Capture the cell that displays the provided text and extract its [x, y] central coordinate. 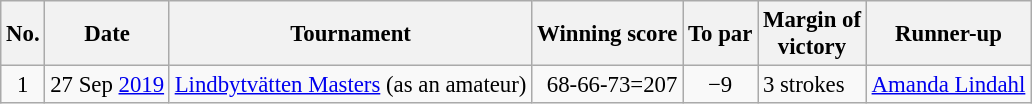
Date [107, 34]
68-66-73=207 [608, 85]
Amanda Lindahl [948, 85]
3 strokes [812, 85]
Lindbytvätten Masters (as an amateur) [350, 85]
1 [23, 85]
−9 [720, 85]
27 Sep 2019 [107, 85]
Winning score [608, 34]
Runner-up [948, 34]
Margin ofvictory [812, 34]
No. [23, 34]
To par [720, 34]
Tournament [350, 34]
